Return [X, Y] of the center of cell containing provided text 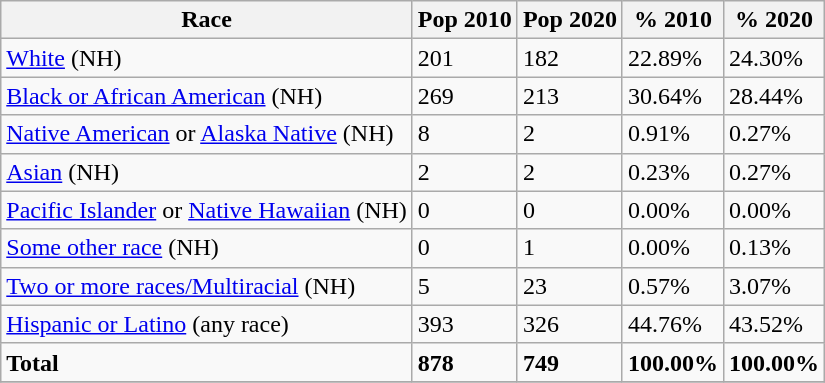
Some other race (NH) [207, 248]
30.64% [672, 96]
% 2010 [672, 20]
Asian (NH) [207, 172]
8 [464, 134]
28.44% [774, 96]
Black or African American (NH) [207, 96]
0.13% [774, 248]
269 [464, 96]
Native American or Alaska Native (NH) [207, 134]
White (NH) [207, 58]
393 [464, 324]
Total [207, 362]
Pop 2020 [570, 20]
326 [570, 324]
0.57% [672, 286]
Hispanic or Latino (any race) [207, 324]
Race [207, 20]
0.91% [672, 134]
182 [570, 58]
Pop 2010 [464, 20]
23 [570, 286]
878 [464, 362]
213 [570, 96]
201 [464, 58]
1 [570, 248]
Two or more races/Multiracial (NH) [207, 286]
24.30% [774, 58]
43.52% [774, 324]
749 [570, 362]
22.89% [672, 58]
Pacific Islander or Native Hawaiian (NH) [207, 210]
0.23% [672, 172]
% 2020 [774, 20]
3.07% [774, 286]
44.76% [672, 324]
5 [464, 286]
